Output the [x, y] coordinate of the center of the cell containing the given text.  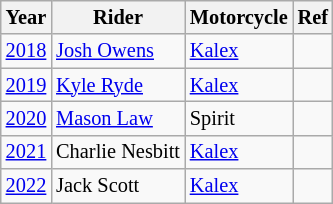
Josh Owens [118, 51]
Motorcycle [239, 17]
Kyle Ryde [118, 85]
Rider [118, 17]
Year [26, 17]
Jack Scott [118, 186]
Charlie Nesbitt [118, 152]
2019 [26, 85]
Ref [313, 17]
2020 [26, 118]
2018 [26, 51]
Mason Law [118, 118]
2022 [26, 186]
2021 [26, 152]
Spirit [239, 118]
